Output the (X, Y) coordinate of the center of the cell containing the given text.  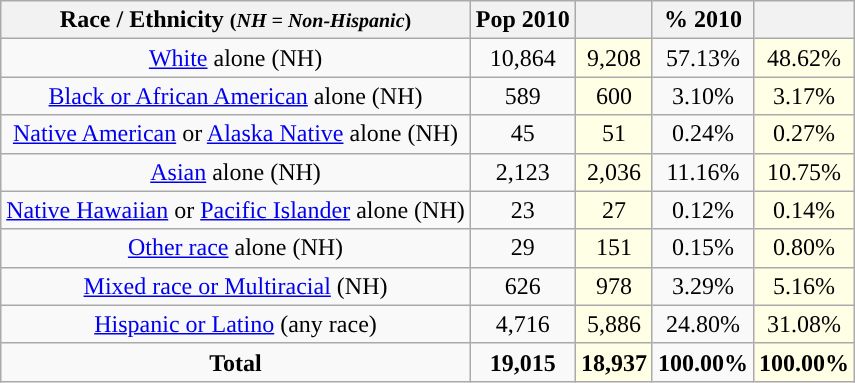
3.10% (702, 96)
5.16% (804, 286)
0.27% (804, 134)
Total (236, 362)
2,036 (614, 172)
5,886 (614, 324)
27 (614, 210)
0.15% (702, 248)
4,716 (522, 324)
19,015 (522, 362)
0.12% (702, 210)
3.17% (804, 96)
White alone (NH) (236, 58)
9,208 (614, 58)
Mixed race or Multiracial (NH) (236, 286)
3.29% (702, 286)
Hispanic or Latino (any race) (236, 324)
626 (522, 286)
Native American or Alaska Native alone (NH) (236, 134)
0.80% (804, 248)
10.75% (804, 172)
589 (522, 96)
31.08% (804, 324)
151 (614, 248)
978 (614, 286)
51 (614, 134)
Asian alone (NH) (236, 172)
23 (522, 210)
% 2010 (702, 20)
Race / Ethnicity (NH = Non-Hispanic) (236, 20)
24.80% (702, 324)
Black or African American alone (NH) (236, 96)
57.13% (702, 58)
45 (522, 134)
0.14% (804, 210)
10,864 (522, 58)
2,123 (522, 172)
Pop 2010 (522, 20)
29 (522, 248)
18,937 (614, 362)
0.24% (702, 134)
48.62% (804, 58)
11.16% (702, 172)
Native Hawaiian or Pacific Islander alone (NH) (236, 210)
600 (614, 96)
Other race alone (NH) (236, 248)
